Scan for the cell matching the given text and deliver its [X, Y] coordinate at center. 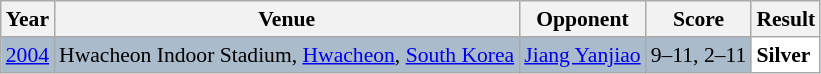
Venue [286, 19]
Result [786, 19]
Opponent [582, 19]
Jiang Yanjiao [582, 55]
Year [28, 19]
2004 [28, 55]
Silver [786, 55]
Hwacheon Indoor Stadium, Hwacheon, South Korea [286, 55]
Score [699, 19]
9–11, 2–11 [699, 55]
